Extract the [x, y] coordinate from the center of the cell holding the provided text.  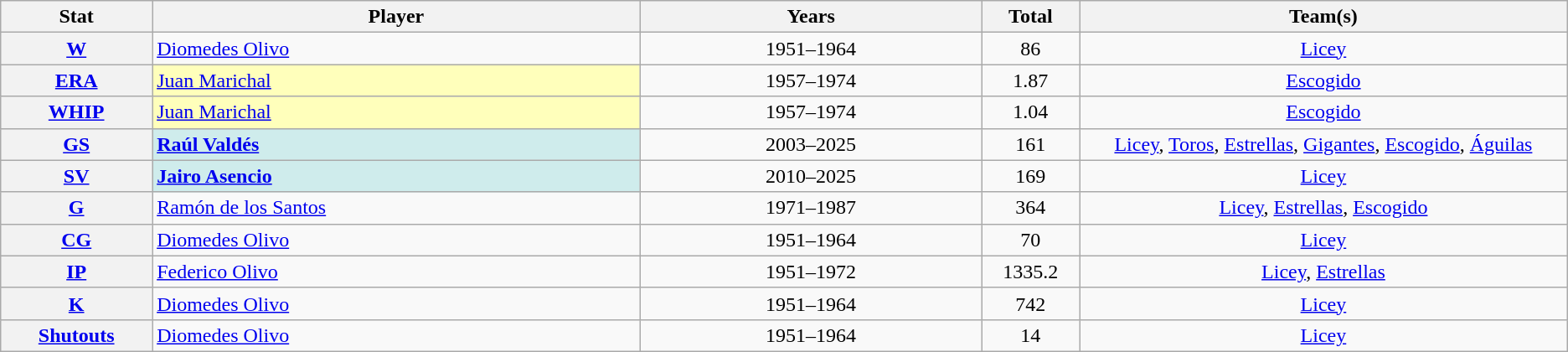
364 [1030, 208]
Team(s) [1323, 17]
WHIP [77, 112]
1951–1972 [811, 272]
CG [77, 240]
70 [1030, 240]
Licey, Toros, Estrellas, Gigantes, Escogido, Águilas [1323, 144]
K [77, 303]
742 [1030, 303]
2010–2025 [811, 176]
Years [811, 17]
Stat [77, 17]
1971–1987 [811, 208]
Player [397, 17]
1.04 [1030, 112]
161 [1030, 144]
169 [1030, 176]
Raúl Valdés [397, 144]
Shutouts [77, 335]
1.87 [1030, 80]
Licey, Estrellas [1323, 272]
GS [77, 144]
Ramón de los Santos [397, 208]
86 [1030, 49]
Licey, Estrellas, Escogido [1323, 208]
W [77, 49]
1335.2 [1030, 272]
Total [1030, 17]
ERA [77, 80]
Federico Olivo [397, 272]
G [77, 208]
SV [77, 176]
Jairo Asencio [397, 176]
14 [1030, 335]
IP [77, 272]
2003–2025 [811, 144]
